Pinpoint the cell where the given text exists, returning its (X, Y) midpoint coordinate. 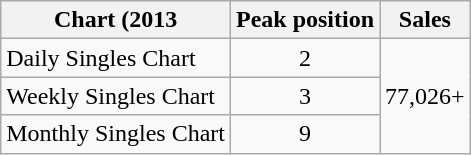
9 (304, 134)
3 (304, 96)
Weekly Singles Chart (116, 96)
Daily Singles Chart (116, 58)
Monthly Singles Chart (116, 134)
2 (304, 58)
Sales (426, 20)
Chart (2013 (116, 20)
Peak position (304, 20)
77,026+ (426, 96)
